Detect which cell encompasses the target text, then output its (X, Y) center coordinate. 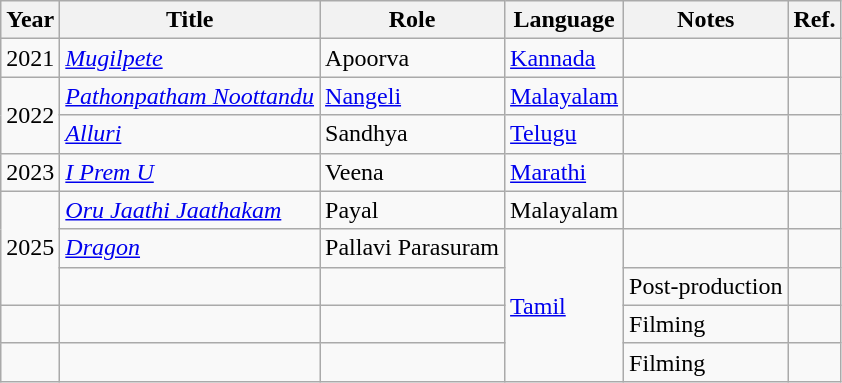
2022 (30, 115)
2021 (30, 58)
Payal (412, 210)
Oru Jaathi Jaathakam (190, 210)
Veena (412, 172)
Mugilpete (190, 58)
Apoorva (412, 58)
Nangeli (412, 96)
Telugu (564, 134)
Pallavi Parasuram (412, 248)
Notes (706, 20)
Year (30, 20)
I Prem U (190, 172)
Ref. (814, 20)
Language (564, 20)
Sandhya (412, 134)
Dragon (190, 248)
2025 (30, 248)
Post-production (706, 286)
2023 (30, 172)
Alluri (190, 134)
Title (190, 20)
Kannada (564, 58)
Role (412, 20)
Marathi (564, 172)
Pathonpatham Noottandu (190, 96)
Tamil (564, 305)
